Detect which cell encompasses the target text, then output its (X, Y) center coordinate. 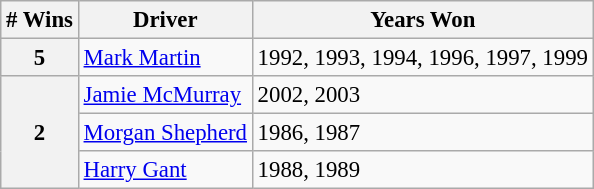
# Wins (40, 20)
Years Won (422, 20)
2 (40, 132)
2002, 2003 (422, 95)
1986, 1987 (422, 133)
Morgan Shepherd (165, 133)
1988, 1989 (422, 170)
1992, 1993, 1994, 1996, 1997, 1999 (422, 58)
Harry Gant (165, 170)
Driver (165, 20)
Jamie McMurray (165, 95)
5 (40, 58)
Mark Martin (165, 58)
